Return (X, Y) of the center of cell containing provided text 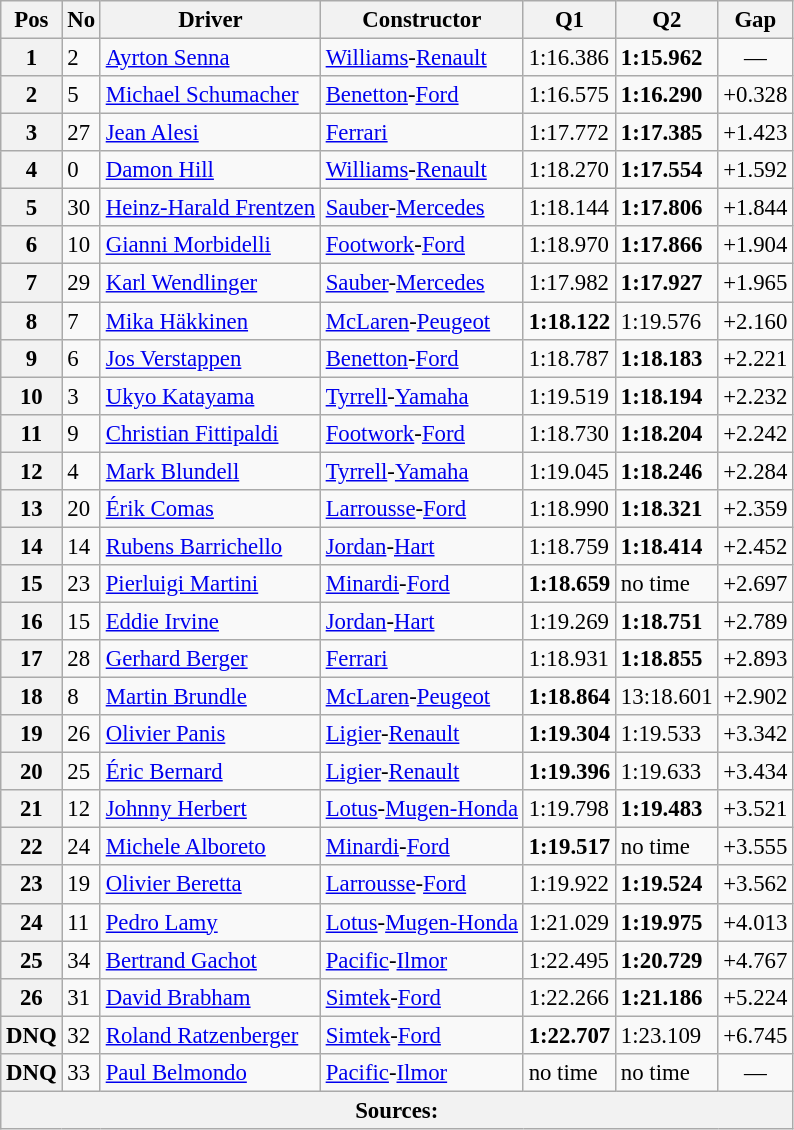
+1.904 (756, 245)
+2.789 (756, 621)
+2.160 (756, 321)
16 (32, 621)
1:17.554 (667, 170)
1 (32, 58)
Martin Brundle (210, 697)
Mark Blundell (210, 471)
Driver (210, 20)
1:16.386 (569, 58)
17 (32, 659)
1:18.246 (667, 471)
+1.592 (756, 170)
+2.242 (756, 433)
1:18.855 (667, 659)
1:19.524 (667, 885)
27 (81, 133)
29 (81, 283)
Christian Fittipaldi (210, 433)
Paul Belmondo (210, 1073)
13:18.601 (667, 697)
1:19.483 (667, 809)
+1.423 (756, 133)
Gianni Morbidelli (210, 245)
1:17.982 (569, 283)
Damon Hill (210, 170)
1:18.321 (667, 509)
+2.697 (756, 584)
0 (81, 170)
Ayrton Senna (210, 58)
1:18.414 (667, 546)
Pierluigi Martini (210, 584)
+3.521 (756, 809)
Ukyo Katayama (210, 396)
+2.359 (756, 509)
1:19.269 (569, 621)
1:19.519 (569, 396)
1:19.633 (667, 772)
Pos (32, 20)
1:19.576 (667, 321)
1:18.122 (569, 321)
1:20.729 (667, 960)
Érik Comas (210, 509)
13 (32, 509)
Michele Alboreto (210, 847)
1:18.990 (569, 509)
1:19.533 (667, 734)
1:18.183 (667, 358)
Pedro Lamy (210, 922)
18 (32, 697)
1:18.970 (569, 245)
1:17.806 (667, 208)
+2.284 (756, 471)
1:19.798 (569, 809)
+1.844 (756, 208)
1:22.266 (569, 997)
1:18.730 (569, 433)
1:19.975 (667, 922)
Rubens Barrichello (210, 546)
1:21.186 (667, 997)
1:18.194 (667, 396)
Heinz-Harald Frentzen (210, 208)
Mika Häkkinen (210, 321)
28 (81, 659)
1:19.304 (569, 734)
Olivier Beretta (210, 885)
Constructor (422, 20)
Q2 (667, 20)
David Brabham (210, 997)
Eddie Irvine (210, 621)
32 (81, 1035)
1:17.385 (667, 133)
1:18.144 (569, 208)
Karl Wendlinger (210, 283)
Q1 (569, 20)
+4.013 (756, 922)
1:18.931 (569, 659)
Éric Bernard (210, 772)
+2.452 (756, 546)
1:18.751 (667, 621)
1:16.575 (569, 95)
1:18.270 (569, 170)
+1.965 (756, 283)
1:15.962 (667, 58)
Sources: (397, 1110)
Gap (756, 20)
21 (32, 809)
1:22.495 (569, 960)
30 (81, 208)
+3.342 (756, 734)
1:17.927 (667, 283)
No (81, 20)
Jos Verstappen (210, 358)
Johnny Herbert (210, 809)
+3.562 (756, 885)
Gerhard Berger (210, 659)
1:19.922 (569, 885)
1:18.659 (569, 584)
33 (81, 1073)
1:18.864 (569, 697)
31 (81, 997)
1:18.204 (667, 433)
1:21.029 (569, 922)
+5.224 (756, 997)
+2.902 (756, 697)
Olivier Panis (210, 734)
+2.893 (756, 659)
1:17.772 (569, 133)
1:16.290 (667, 95)
1:23.109 (667, 1035)
+3.555 (756, 847)
+0.328 (756, 95)
+4.767 (756, 960)
1:18.787 (569, 358)
1:18.759 (569, 546)
1:22.707 (569, 1035)
+6.745 (756, 1035)
1:17.866 (667, 245)
+3.434 (756, 772)
Bertrand Gachot (210, 960)
1:19.045 (569, 471)
Jean Alesi (210, 133)
+2.232 (756, 396)
Roland Ratzenberger (210, 1035)
+2.221 (756, 358)
1:19.517 (569, 847)
34 (81, 960)
Michael Schumacher (210, 95)
1:19.396 (569, 772)
22 (32, 847)
